Scan for the cell matching the given text and deliver its [x, y] coordinate at center. 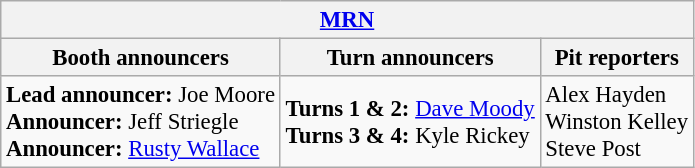
Lead announcer: Joe MooreAnnouncer: Jeff StriegleAnnouncer: Rusty Wallace [141, 122]
Booth announcers [141, 58]
Turns 1 & 2: Dave MoodyTurns 3 & 4: Kyle Rickey [410, 122]
MRN [348, 20]
Alex HaydenWinston KelleySteve Post [616, 122]
Turn announcers [410, 58]
Pit reporters [616, 58]
